Capture the cell that displays the provided text and extract its (x, y) central coordinate. 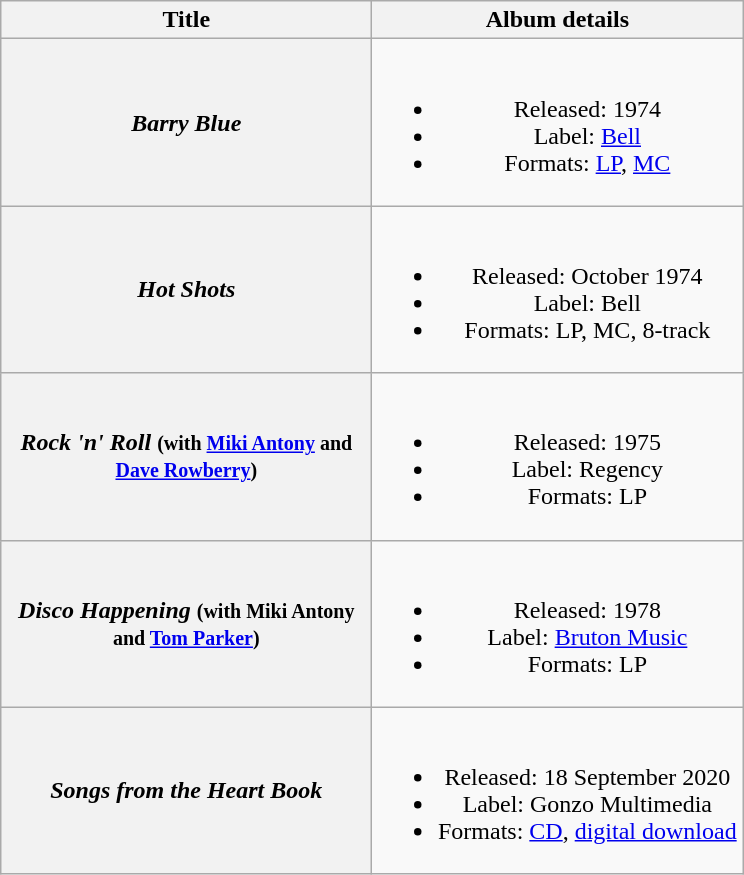
Hot Shots (186, 290)
Released: 1978Label: Bruton MusicFormats: LP (558, 624)
Rock 'n' Roll (with Miki Antony and Dave Rowberry) (186, 456)
Released: October 1974Label: BellFormats: LP, MC, 8-track (558, 290)
Barry Blue (186, 122)
Title (186, 20)
Disco Happening (with Miki Antony and Tom Parker) (186, 624)
Released: 18 September 2020Label: Gonzo MultimediaFormats: CD, digital download (558, 790)
Released: 1974Label: BellFormats: LP, MC (558, 122)
Songs from the Heart Book (186, 790)
Album details (558, 20)
Released: 1975Label: RegencyFormats: LP (558, 456)
